Return the (x, y) coordinate for the center point of the cell that contains the specified text.  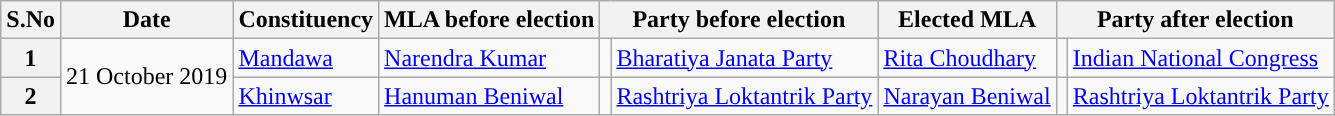
S.No (31, 20)
Khinwsar (306, 96)
Constituency (306, 20)
Party after election (1195, 20)
Mandawa (306, 58)
Narayan Beniwal (967, 96)
2 (31, 96)
Elected MLA (967, 20)
Bharatiya Janata Party (744, 58)
Narendra Kumar (490, 58)
1 (31, 58)
Party before election (739, 20)
Hanuman Beniwal (490, 96)
MLA before election (490, 20)
21 October 2019 (146, 77)
Indian National Congress (1200, 58)
Date (146, 20)
Rita Choudhary (967, 58)
